Detect which cell encompasses the target text, then output its (x, y) center coordinate. 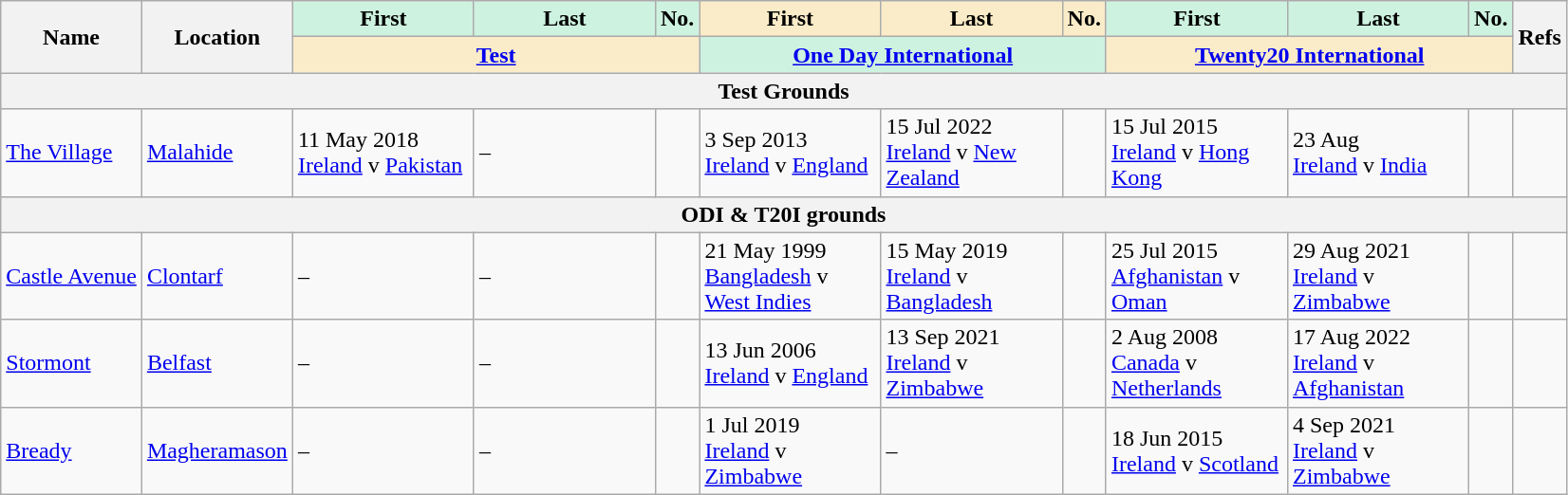
Refs (1540, 37)
Magheramason (216, 450)
Test (495, 55)
13 Sep 2021Ireland v Zimbabwe (972, 363)
17 Aug 2022Ireland v Afghanistan (1378, 363)
3 Sep 2013Ireland v England (790, 153)
Clontarf (216, 276)
1 Jul 2019Ireland v Zimbabwe (790, 450)
29 Aug 2021Ireland v Zimbabwe (1378, 276)
Castle Avenue (72, 276)
Twenty20 International (1310, 55)
25 Jul 2015Afghanistan v Oman (1196, 276)
Stormont (72, 363)
Bready (72, 450)
ODI & T20I grounds (784, 214)
23 AugIreland v India (1378, 153)
15 Jul 2022Ireland v New Zealand (972, 153)
One Day International (904, 55)
The Village (72, 153)
Location (216, 37)
4 Sep 2021Ireland v Zimbabwe (1378, 450)
11 May 2018Ireland v Pakistan (383, 153)
13 Jun 2006Ireland v England (790, 363)
Test Grounds (784, 91)
Belfast (216, 363)
15 Jul 2015Ireland v Hong Kong (1196, 153)
15 May 2019Ireland vBangladesh (972, 276)
Malahide (216, 153)
21 May 1999Bangladesh v West Indies (790, 276)
18 Jun 2015Ireland v Scotland (1196, 450)
2 Aug 2008Canada v Netherlands (1196, 363)
Name (72, 37)
